Locate the cell with the specified text and output its [x, y] center coordinate. 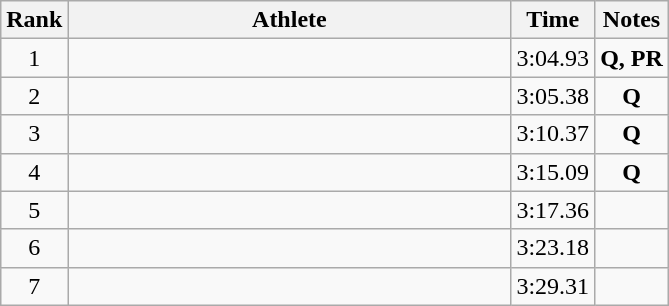
3:10.37 [553, 134]
Athlete [290, 20]
3:04.93 [553, 58]
2 [34, 96]
3 [34, 134]
3:05.38 [553, 96]
Time [553, 20]
3:17.36 [553, 210]
7 [34, 286]
3:29.31 [553, 286]
5 [34, 210]
3:15.09 [553, 172]
Q, PR [632, 58]
Rank [34, 20]
1 [34, 58]
6 [34, 248]
4 [34, 172]
3:23.18 [553, 248]
Notes [632, 20]
